Pinpoint the cell where the given text exists, returning its [X, Y] midpoint coordinate. 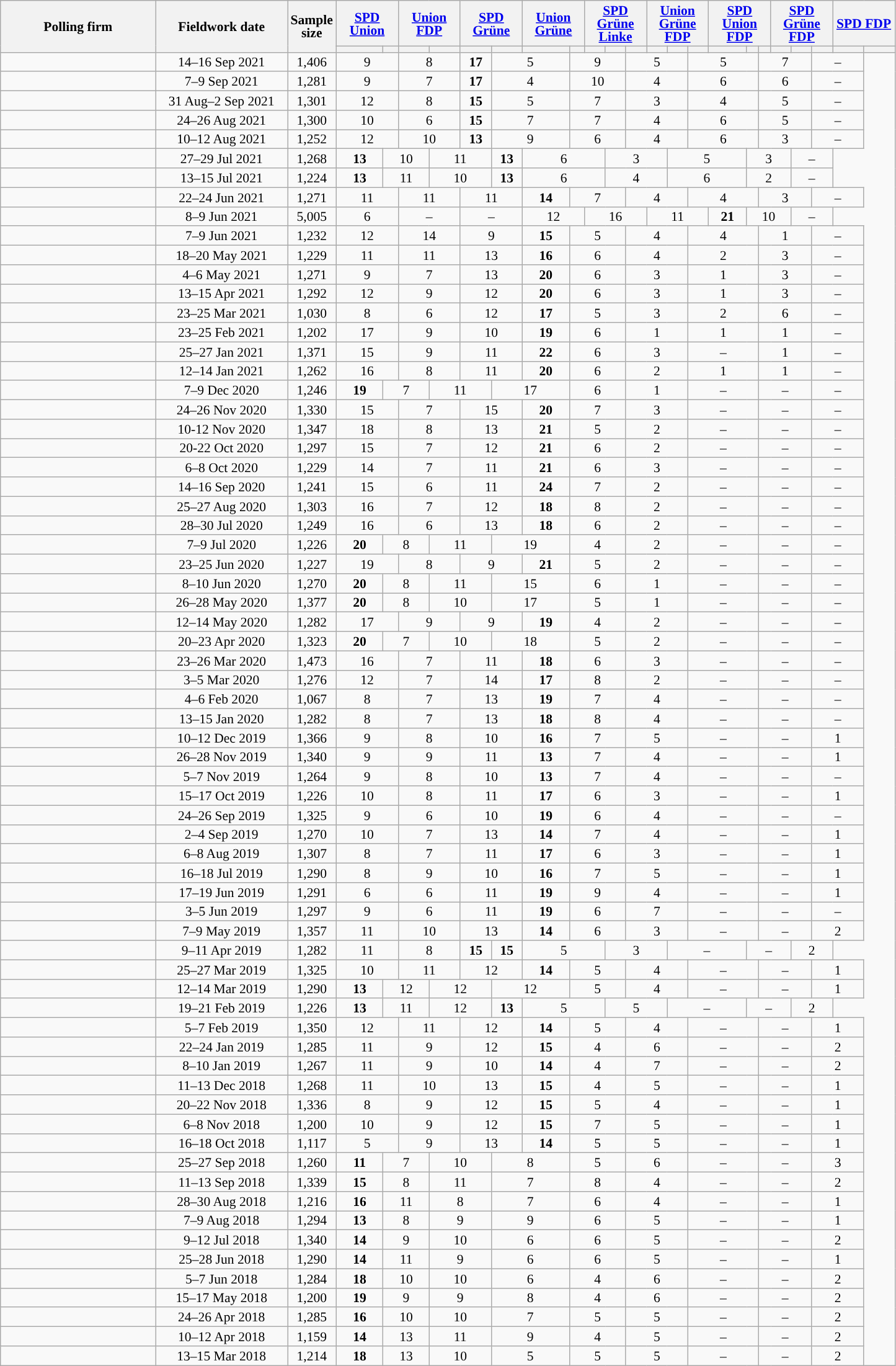
1,252 [312, 139]
13–15 Jul 2021 [222, 177]
1,292 [312, 294]
1,371 [312, 351]
1,473 [312, 660]
5,005 [312, 216]
25–27 Mar 2019 [222, 969]
3–5 Mar 2020 [222, 680]
1,030 [312, 313]
24–26 Apr 2018 [222, 1318]
6–8 Oct 2020 [222, 468]
1,357 [312, 931]
1,276 [312, 680]
18–20 May 2021 [222, 256]
1,214 [312, 1356]
SPD Union FDP [740, 24]
5–7 Feb 2019 [222, 1027]
16–18 Oct 2018 [222, 1143]
1,117 [312, 1143]
8–10 Jan 2019 [222, 1066]
1,336 [312, 1104]
1,291 [312, 892]
8–9 Jun 2021 [222, 216]
1,281 [312, 82]
28–30 Jul 2020 [222, 525]
15–17 Oct 2019 [222, 795]
25–28 Jun 2018 [222, 1259]
1,347 [312, 429]
1,067 [312, 700]
SPD FDP [864, 24]
3–5 Jun 2019 [222, 912]
1,307 [312, 854]
10–12 Dec 2019 [222, 738]
24–26 Nov 2020 [222, 409]
22 [546, 351]
1,339 [312, 1182]
15–17 May 2018 [222, 1298]
12–14 May 2020 [222, 622]
1,216 [312, 1201]
1,202 [312, 333]
2–4 Sep 2019 [222, 834]
24–26 Aug 2021 [222, 120]
10–12 Apr 2018 [222, 1336]
23–25 Feb 2021 [222, 333]
16–18 Jul 2019 [222, 873]
25–27 Aug 2020 [222, 506]
7–9 Dec 2020 [222, 391]
17–19 Jun 2019 [222, 892]
6–8 Nov 2018 [222, 1124]
1,294 [312, 1221]
22–24 Jan 2019 [222, 1047]
1,330 [312, 409]
SPD Grüne FDP [802, 24]
26–28 May 2020 [222, 603]
7–9 Jun 2021 [222, 236]
20-22 Oct 2020 [222, 448]
13–15 Jan 2020 [222, 718]
8–10 Jun 2020 [222, 583]
1,377 [312, 603]
7–9 May 2019 [222, 931]
5–7 Nov 2019 [222, 777]
Samplesize [312, 26]
SPD Grüne Linke [615, 24]
24 [546, 486]
14–16 Sep 2021 [222, 62]
4–6 May 2021 [222, 274]
1,249 [312, 525]
1,284 [312, 1278]
7–9 Sep 2021 [222, 82]
10–12 Aug 2021 [222, 139]
1,262 [312, 371]
23–25 Mar 2021 [222, 313]
Union Grüne FDP [678, 24]
1,224 [312, 177]
5–7 Jun 2018 [222, 1278]
20–23 Apr 2020 [222, 641]
26–28 Nov 2019 [222, 757]
UnionFDP [429, 24]
19–21 Feb 2019 [222, 1009]
25–27 Sep 2018 [222, 1163]
14–16 Sep 2020 [222, 486]
6–8 Aug 2019 [222, 854]
1,246 [312, 391]
25–27 Jan 2021 [222, 351]
Fieldwork date [222, 26]
4–6 Feb 2020 [222, 700]
28–30 Aug 2018 [222, 1201]
SPD Union [367, 24]
23–25 Jun 2020 [222, 565]
SPD Grüne [491, 24]
31 Aug–2 Sep 2021 [222, 100]
1,350 [312, 1027]
12–14 Mar 2019 [222, 989]
9–11 Apr 2019 [222, 950]
1,159 [312, 1336]
UnionGrüne [553, 24]
1,264 [312, 777]
1,406 [312, 62]
1,303 [312, 506]
1,260 [312, 1163]
Polling firm [78, 26]
7–9 Jul 2020 [222, 545]
1,227 [312, 565]
23–26 Mar 2020 [222, 660]
20–22 Nov 2018 [222, 1104]
11–13 Dec 2018 [222, 1086]
13–15 Apr 2021 [222, 294]
7–9 Aug 2018 [222, 1221]
1,300 [312, 120]
24–26 Sep 2019 [222, 815]
1,267 [312, 1066]
1,366 [312, 738]
11–13 Sep 2018 [222, 1182]
1,301 [312, 100]
13–15 Mar 2018 [222, 1356]
22–24 Jun 2021 [222, 197]
12–14 Jan 2021 [222, 371]
1,241 [312, 486]
10-12 Nov 2020 [222, 429]
1,323 [312, 641]
1,232 [312, 236]
27–29 Jul 2021 [222, 159]
9–12 Jul 2018 [222, 1239]
